Find where the given text appears and provide that cell's center as [x, y] coordinate. 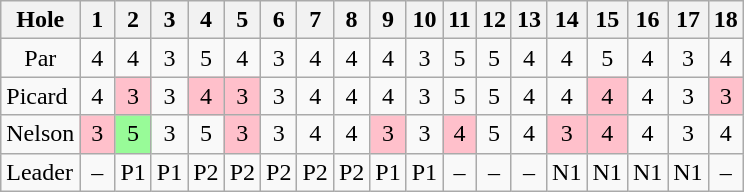
18 [726, 20]
8 [351, 20]
Nelson [40, 134]
1 [98, 20]
9 [388, 20]
14 [567, 20]
11 [460, 20]
7 [315, 20]
Par [40, 58]
17 [688, 20]
Hole [40, 20]
6 [279, 20]
Leader [40, 172]
16 [647, 20]
2 [133, 20]
12 [494, 20]
10 [424, 20]
Picard [40, 96]
15 [607, 20]
13 [528, 20]
